Scan for the cell matching the given text and deliver its (X, Y) coordinate at center. 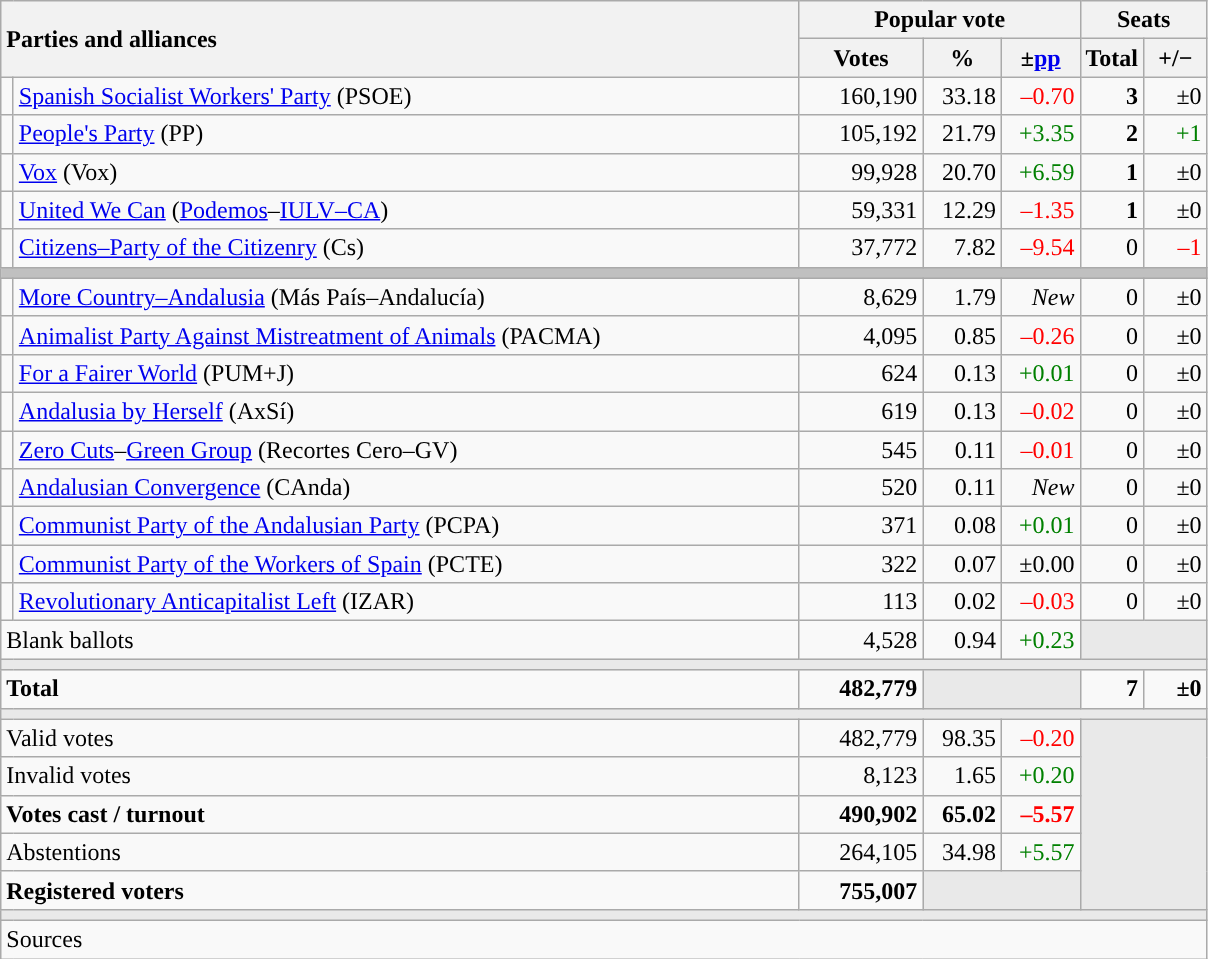
755,007 (861, 890)
+3.35 (1040, 134)
+6.59 (1040, 172)
Spanish Socialist Workers' Party (PSOE) (406, 96)
113 (861, 602)
371 (861, 526)
2 (1112, 134)
–0.02 (1040, 411)
20.70 (962, 172)
4,528 (861, 640)
Blank ballots (400, 640)
0.02 (962, 602)
Vox (Vox) (406, 172)
0.85 (962, 335)
Andalusia by Herself (AxSí) (406, 411)
34.98 (962, 852)
United We Can (Podemos–IULV–CA) (406, 210)
99,928 (861, 172)
8,629 (861, 297)
624 (861, 373)
+/− (1176, 58)
Seats (1144, 20)
+5.57 (1040, 852)
Abstentions (400, 852)
Valid votes (400, 738)
65.02 (962, 814)
More Country–Andalusia (Más País–Andalucía) (406, 297)
Invalid votes (400, 776)
3 (1112, 96)
264,105 (861, 852)
490,902 (861, 814)
Popular vote (940, 20)
Citizens–Party of the Citizenry (Cs) (406, 248)
37,772 (861, 248)
Zero Cuts–Green Group (Recortes Cero–GV) (406, 449)
59,331 (861, 210)
619 (861, 411)
545 (861, 449)
+0.23 (1040, 640)
–0.26 (1040, 335)
7.82 (962, 248)
105,192 (861, 134)
Animalist Party Against Mistreatment of Animals (PACMA) (406, 335)
Registered voters (400, 890)
–0.20 (1040, 738)
–0.70 (1040, 96)
4,095 (861, 335)
% (962, 58)
Andalusian Convergence (CAnda) (406, 488)
12.29 (962, 210)
–5.57 (1040, 814)
–1 (1176, 248)
For a Fairer World (PUM+J) (406, 373)
–0.03 (1040, 602)
±0.00 (1040, 564)
–0.01 (1040, 449)
33.18 (962, 96)
Votes (861, 58)
8,123 (861, 776)
160,190 (861, 96)
People's Party (PP) (406, 134)
Sources (604, 939)
0.08 (962, 526)
1.65 (962, 776)
+0.20 (1040, 776)
Revolutionary Anticapitalist Left (IZAR) (406, 602)
322 (861, 564)
7 (1112, 689)
0.94 (962, 640)
Communist Party of the Workers of Spain (PCTE) (406, 564)
0.07 (962, 564)
Communist Party of the Andalusian Party (PCPA) (406, 526)
–9.54 (1040, 248)
Parties and alliances (400, 39)
98.35 (962, 738)
Votes cast / turnout (400, 814)
1.79 (962, 297)
520 (861, 488)
±pp (1040, 58)
–1.35 (1040, 210)
+1 (1176, 134)
21.79 (962, 134)
